Provide the (x, y) coordinate of the cell's center where the given text is located.  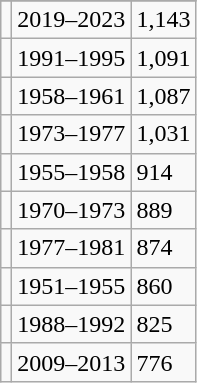
776 (164, 362)
1,143 (164, 20)
1958–1961 (72, 96)
2009–2013 (72, 362)
825 (164, 324)
1951–1955 (72, 286)
1,091 (164, 58)
889 (164, 210)
860 (164, 286)
914 (164, 172)
1988–1992 (72, 324)
874 (164, 248)
1970–1973 (72, 210)
2019–2023 (72, 20)
1991–1995 (72, 58)
1973–1977 (72, 134)
1,031 (164, 134)
1955–1958 (72, 172)
1977–1981 (72, 248)
1,087 (164, 96)
